Return [x, y] of the center of cell containing provided text 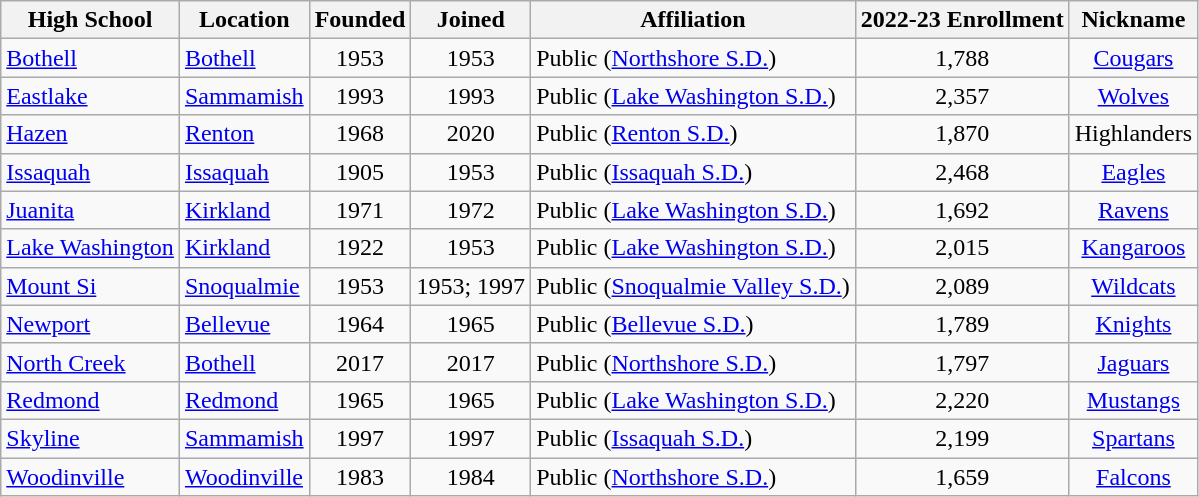
High School [90, 20]
Highlanders [1133, 134]
2,468 [962, 172]
Wildcats [1133, 286]
North Creek [90, 362]
2,089 [962, 286]
1983 [360, 477]
Mustangs [1133, 400]
2,357 [962, 96]
1,797 [962, 362]
1971 [360, 210]
Spartans [1133, 438]
1,788 [962, 58]
1972 [471, 210]
2022-23 Enrollment [962, 20]
1968 [360, 134]
2,015 [962, 248]
Public (Renton S.D.) [694, 134]
1922 [360, 248]
1964 [360, 324]
2,199 [962, 438]
Wolves [1133, 96]
Falcons [1133, 477]
Ravens [1133, 210]
Snoqualmie [244, 286]
Knights [1133, 324]
Cougars [1133, 58]
Joined [471, 20]
Affiliation [694, 20]
Public (Snoqualmie Valley S.D.) [694, 286]
Eastlake [90, 96]
Renton [244, 134]
Newport [90, 324]
Mount Si [90, 286]
Skyline [90, 438]
Public (Bellevue S.D.) [694, 324]
Nickname [1133, 20]
Lake Washington [90, 248]
2,220 [962, 400]
Jaguars [1133, 362]
1905 [360, 172]
1,692 [962, 210]
1,870 [962, 134]
Kangaroos [1133, 248]
Bellevue [244, 324]
Juanita [90, 210]
1,659 [962, 477]
1953; 1997 [471, 286]
Location [244, 20]
Founded [360, 20]
2020 [471, 134]
Eagles [1133, 172]
1,789 [962, 324]
1984 [471, 477]
Hazen [90, 134]
